Pinpoint the cell where the given text exists, returning its (x, y) midpoint coordinate. 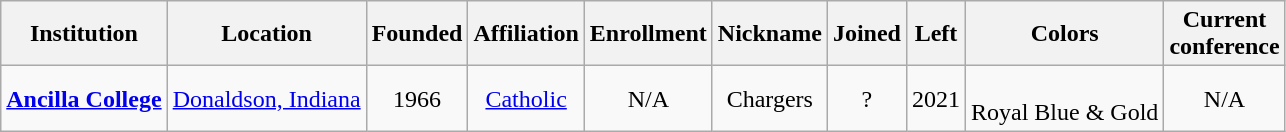
Chargers (770, 98)
Institution (84, 34)
1966 (417, 98)
Founded (417, 34)
Currentconference (1224, 34)
Royal Blue & Gold (1064, 98)
Joined (866, 34)
Catholic (526, 98)
Ancilla College (84, 98)
Enrollment (648, 34)
Donaldson, Indiana (266, 98)
Left (936, 34)
? (866, 98)
Nickname (770, 34)
Location (266, 34)
Colors (1064, 34)
2021 (936, 98)
Affiliation (526, 34)
